Output the [X, Y] coordinate of the center of the cell containing the given text.  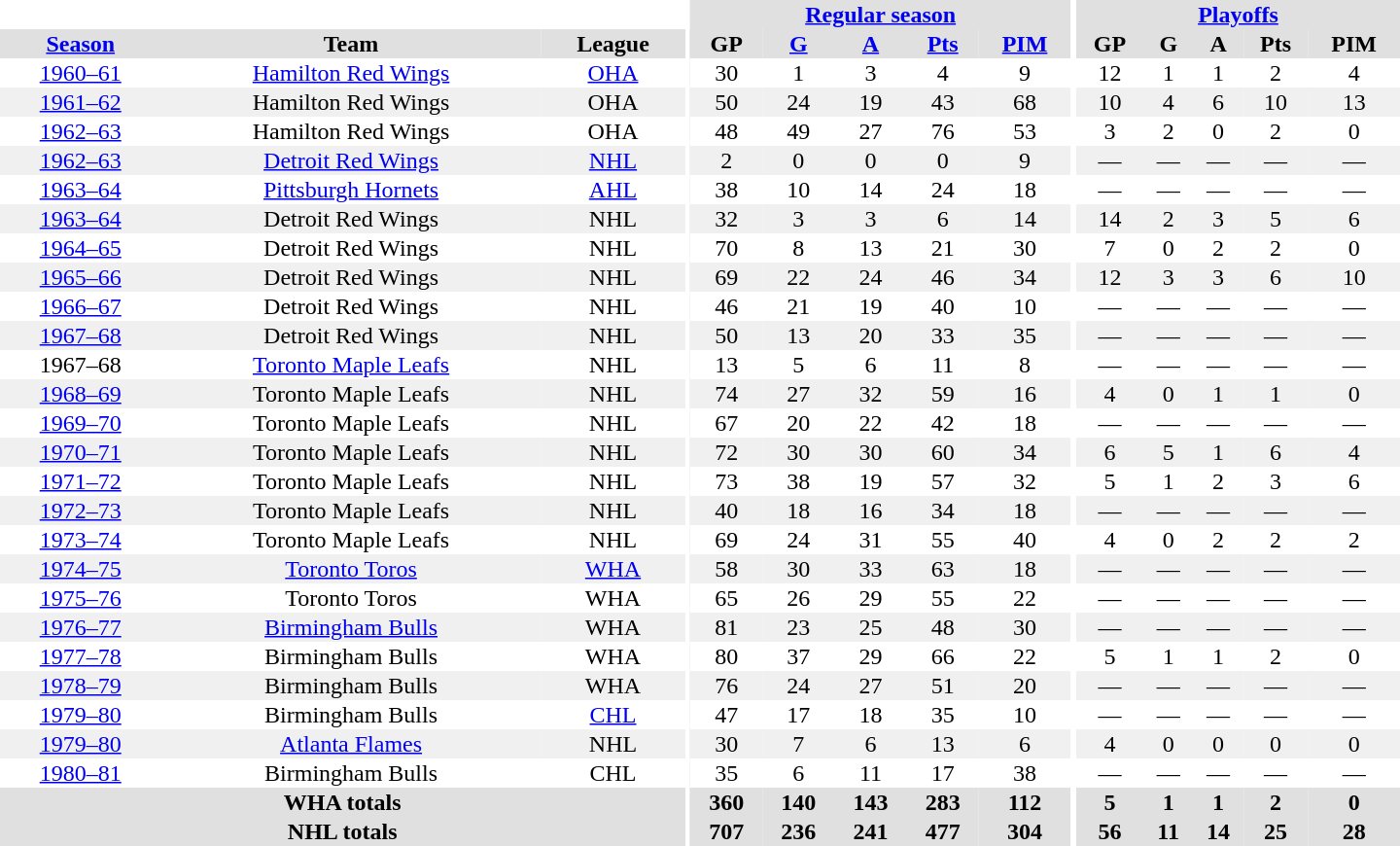
League [613, 44]
1970–71 [80, 452]
60 [943, 452]
360 [726, 802]
1969–70 [80, 423]
1961–62 [80, 102]
Atlanta Flames [350, 744]
Pittsburgh Hornets [350, 190]
304 [1025, 831]
1975–76 [80, 598]
49 [798, 131]
23 [798, 627]
1960–61 [80, 73]
NHL totals [342, 831]
Regular season [881, 15]
68 [1025, 102]
140 [798, 802]
Team [350, 44]
65 [726, 598]
57 [943, 481]
241 [870, 831]
70 [726, 248]
1976–77 [80, 627]
112 [1025, 802]
67 [726, 423]
283 [943, 802]
1973–74 [80, 540]
WHA totals [342, 802]
42 [943, 423]
1974–75 [80, 569]
Season [80, 44]
47 [726, 715]
AHL [613, 190]
477 [943, 831]
1977–78 [80, 656]
1980–81 [80, 773]
53 [1025, 131]
1968–69 [80, 394]
56 [1110, 831]
1965–66 [80, 277]
1966–67 [80, 306]
58 [726, 569]
143 [870, 802]
81 [726, 627]
707 [726, 831]
1964–65 [80, 248]
51 [943, 686]
26 [798, 598]
73 [726, 481]
37 [798, 656]
72 [726, 452]
Playoffs [1239, 15]
236 [798, 831]
31 [870, 540]
74 [726, 394]
66 [943, 656]
43 [943, 102]
80 [726, 656]
63 [943, 569]
1972–73 [80, 511]
28 [1353, 831]
1971–72 [80, 481]
59 [943, 394]
1978–79 [80, 686]
